Output the (X, Y) coordinate of the center of the cell containing the given text.  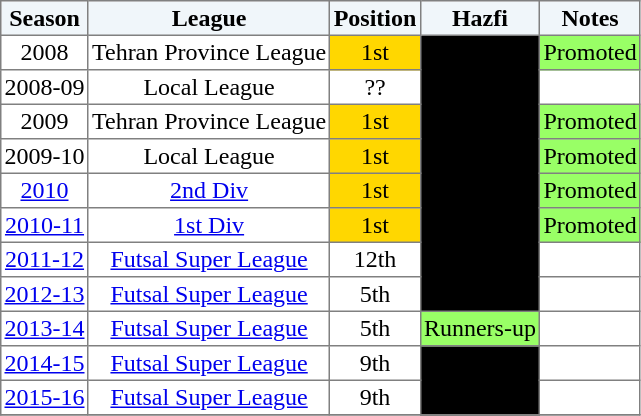
League (209, 18)
2014-15 (44, 363)
2010 (44, 190)
2015-16 (44, 397)
Runners-up (480, 328)
Notes (590, 18)
?? (375, 87)
2008-09 (44, 87)
2010-11 (44, 225)
2nd Div (209, 190)
Season (44, 18)
Hazfi (480, 18)
2013-14 (44, 328)
Position (375, 18)
1st Div (209, 225)
2009-10 (44, 156)
2011-12 (44, 259)
2008 (44, 52)
2012-13 (44, 294)
2009 (44, 121)
12th (375, 259)
